Return the [x, y] coordinate for the center point of the cell that contains the specified text.  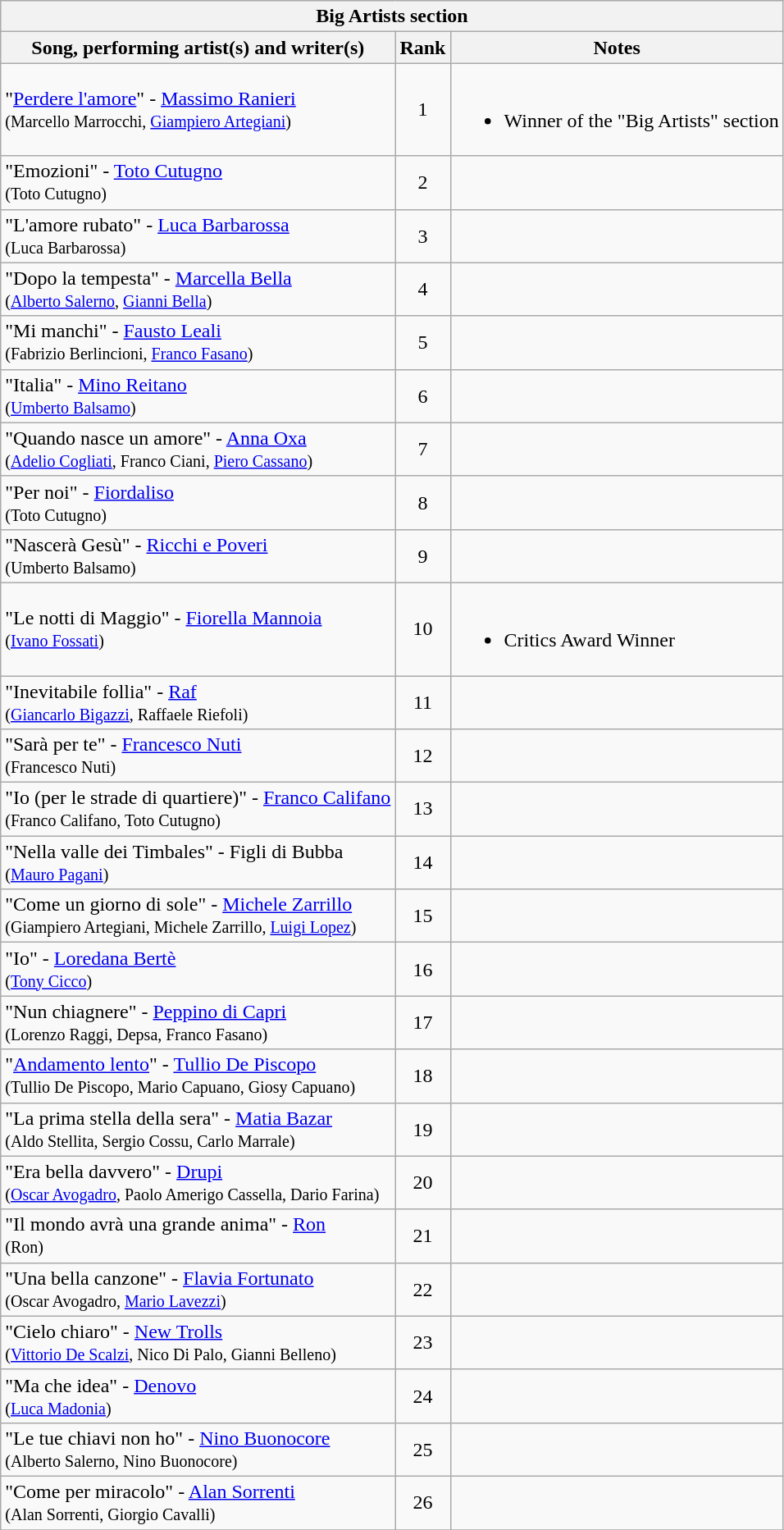
21 [423, 1235]
"Andamento lento" - Tullio De Piscopo (Tullio De Piscopo, Mario Capuano, Giosy Capuano) [198, 1076]
8 [423, 502]
"Io (per le strade di quartiere)" - Franco Califano(Franco Califano, Toto Cutugno) [198, 809]
26 [423, 1503]
"Emozioni" - Toto Cutugno(Toto Cutugno) [198, 182]
9 [423, 556]
"Nascerà Gesù" - Ricchi e Poveri(Umberto Balsamo) [198, 556]
18 [423, 1076]
"Mi manchi" - Fausto Leali (Fabrizio Berlincioni, Franco Fasano) [198, 343]
"Nun chiagnere" - Peppino di Capri (Lorenzo Raggi, Depsa, Franco Fasano) [198, 1022]
23 [423, 1342]
"Nella valle dei Timbales" - Figli di Bubba (Mauro Pagani) [198, 863]
"Quando nasce un amore" - Anna Oxa (Adelio Cogliati, Franco Ciani, Piero Cassano) [198, 450]
"Cielo chiaro" - New Trolls(Vittorio De Scalzi, Nico Di Palo, Gianni Belleno) [198, 1342]
"Dopo la tempesta" - Marcella Bella (Alberto Salerno, Gianni Bella) [198, 289]
Big Artists section [392, 16]
5 [423, 343]
"Inevitabile follia" - Raf (Giancarlo Bigazzi, Raffaele Riefoli) [198, 702]
13 [423, 809]
"Ma che idea" - Denovo (Luca Madonia) [198, 1396]
15 [423, 916]
"La prima stella della sera" - Matia Bazar (Aldo Stellita, Sergio Cossu, Carlo Marrale) [198, 1129]
"Io" - Loredana Bertè (Tony Cicco) [198, 970]
"Una bella canzone" - Flavia Fortunato (Oscar Avogadro, Mario Lavezzi) [198, 1290]
1 [423, 110]
"Le notti di Maggio" - Fiorella Mannoia (Ivano Fossati) [198, 628]
"Il mondo avrà una grande anima" - Ron (Ron) [198, 1235]
19 [423, 1129]
"Italia" - Mino Reitano (Umberto Balsamo) [198, 395]
22 [423, 1290]
14 [423, 863]
"Le tue chiavi non ho" - Nino Buonocore (Alberto Salerno, Nino Buonocore) [198, 1449]
"Per noi" - Fiordaliso(Toto Cutugno) [198, 502]
17 [423, 1022]
10 [423, 628]
"L'amore rubato" - Luca Barbarossa(Luca Barbarossa) [198, 236]
24 [423, 1396]
"Era bella davvero" - Drupi (Oscar Avogadro, Paolo Amerigo Cassella, Dario Farina) [198, 1183]
20 [423, 1183]
Song, performing artist(s) and writer(s) [198, 48]
"Come per miracolo" - Alan Sorrenti (Alan Sorrenti, Giorgio Cavalli) [198, 1503]
2 [423, 182]
4 [423, 289]
7 [423, 450]
12 [423, 756]
25 [423, 1449]
Critics Award Winner [617, 628]
6 [423, 395]
3 [423, 236]
"Sarà per te" - Francesco Nuti (Francesco Nuti) [198, 756]
Notes [617, 48]
16 [423, 970]
"Come un giorno di sole" - Michele Zarrillo (Giampiero Artegiani, Michele Zarrillo, Luigi Lopez) [198, 916]
"Perdere l'amore" - Massimo Ranieri (Marcello Marrocchi, Giampiero Artegiani) [198, 110]
11 [423, 702]
Rank [423, 48]
Winner of the "Big Artists" section [617, 110]
